Provide the (X, Y) coordinate of the cell's center where the given text is located.  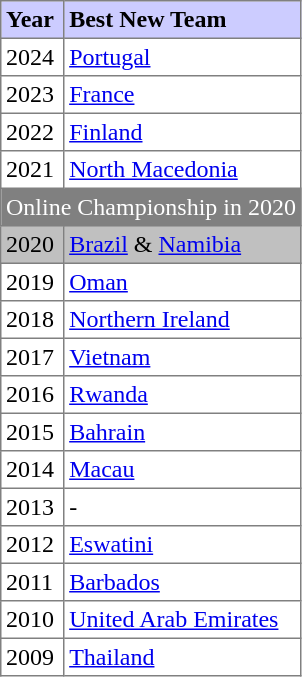
Rwanda (182, 395)
2011 (32, 582)
2015 (32, 432)
2013 (32, 507)
Finland (182, 132)
Eswatini (182, 545)
Oman (182, 282)
2018 (32, 320)
2022 (32, 132)
2021 (32, 170)
- (182, 507)
2024 (32, 57)
2019 (32, 282)
Barbados (182, 582)
Online Championship in 2020 (151, 207)
Brazil & Namibia (182, 245)
Best New Team (182, 20)
France (182, 95)
Northern Ireland (182, 320)
Vietnam (182, 357)
Bahrain (182, 432)
2023 (32, 95)
2012 (32, 545)
United Arab Emirates (182, 620)
Thailand (182, 657)
Year (32, 20)
2020 (32, 245)
2010 (32, 620)
2014 (32, 470)
2009 (32, 657)
2016 (32, 395)
Macau (182, 470)
Portugal (182, 57)
2017 (32, 357)
North Macedonia (182, 170)
